Locate the cell with the specified text and output its (x, y) center coordinate. 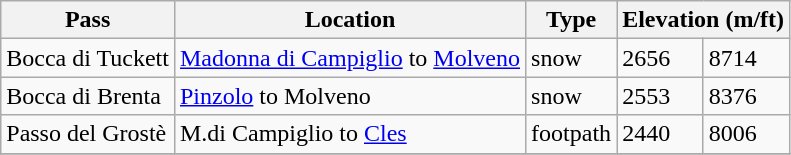
Madonna di Campiglio to Molveno (350, 58)
8376 (746, 96)
Elevation (m/ft) (704, 20)
8006 (746, 134)
Bocca di Tuckett (88, 58)
Type (572, 20)
Bocca di Brenta (88, 96)
Pinzolo to Molveno (350, 96)
2440 (660, 134)
2553 (660, 96)
Passo del Grostè (88, 134)
footpath (572, 134)
8714 (746, 58)
2656 (660, 58)
Location (350, 20)
Pass (88, 20)
M.di Campiglio to Cles (350, 134)
